Return [X, Y] of the center of cell containing provided text 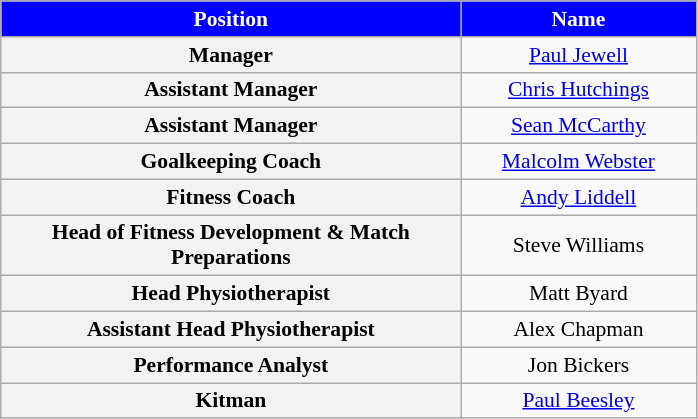
Fitness Coach [231, 197]
Alex Chapman [578, 330]
Malcolm Webster [578, 162]
Head Physiotherapist [231, 294]
Position [231, 19]
Kitman [231, 401]
Head of Fitness Development & Match Preparations [231, 246]
Sean McCarthy [578, 126]
Goalkeeping Coach [231, 162]
Andy Liddell [578, 197]
Chris Hutchings [578, 90]
Steve Williams [578, 246]
Name [578, 19]
Jon Bickers [578, 365]
Manager [231, 55]
Assistant Head Physiotherapist [231, 330]
Matt Byard [578, 294]
Paul Jewell [578, 55]
Performance Analyst [231, 365]
Paul Beesley [578, 401]
